Detect which cell encompasses the target text, then output its [x, y] center coordinate. 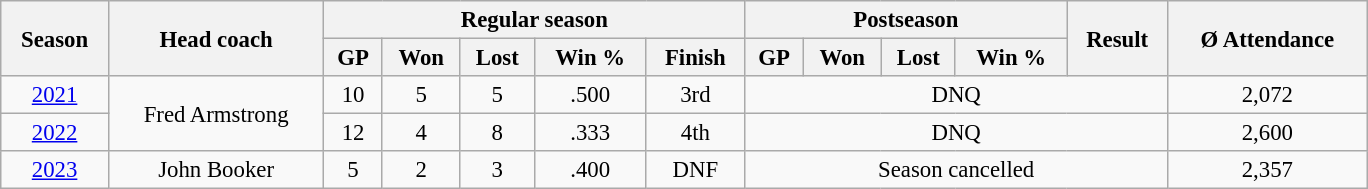
2,357 [1267, 170]
2,600 [1267, 133]
4 [421, 133]
Regular season [534, 20]
Season cancelled [956, 170]
DNF [696, 170]
.500 [590, 95]
2021 [55, 95]
John Booker [216, 170]
.400 [590, 170]
Finish [696, 58]
Fred Armstrong [216, 114]
10 [353, 95]
Ø Attendance [1267, 38]
2023 [55, 170]
2,072 [1267, 95]
Result [1118, 38]
3 [497, 170]
12 [353, 133]
8 [497, 133]
.333 [590, 133]
4th [696, 133]
Postseason [906, 20]
Head coach [216, 38]
3rd [696, 95]
2022 [55, 133]
2 [421, 170]
Season [55, 38]
